Detect which cell encompasses the target text, then output its [X, Y] center coordinate. 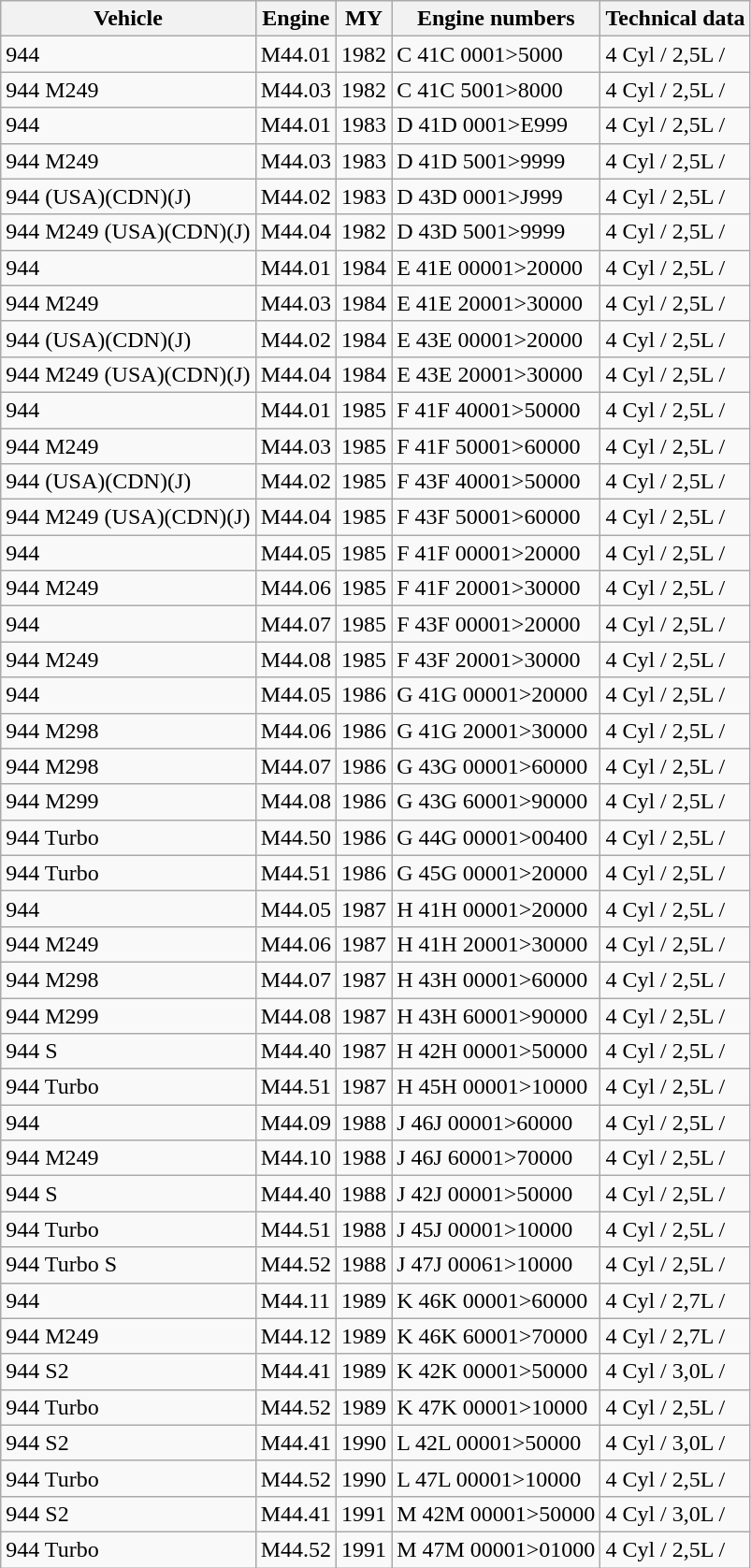
J 47J 00061>10000 [496, 1265]
J 46J 00001>60000 [496, 1123]
F 41F 00001>20000 [496, 553]
F 43F 50001>60000 [496, 517]
K 47K 00001>10000 [496, 1407]
D 43D 0001>J999 [496, 196]
K 46K 60001>70000 [496, 1336]
Engine [296, 19]
C 41C 5001>8000 [496, 90]
M44.50 [296, 837]
Engine numbers [496, 19]
M 47M 00001>01000 [496, 1549]
C 41C 0001>5000 [496, 54]
M44.09 [296, 1123]
M44.12 [296, 1336]
G 41G 20001>30000 [496, 731]
K 46K 00001>60000 [496, 1300]
MY [365, 19]
L 42L 00001>50000 [496, 1443]
E 43E 20001>30000 [496, 374]
E 41E 00001>20000 [496, 268]
F 41F 50001>60000 [496, 446]
F 41F 40001>50000 [496, 410]
M44.10 [296, 1158]
F 43F 20001>30000 [496, 660]
D 43D 5001>9999 [496, 232]
J 45J 00001>10000 [496, 1229]
H 41H 20001>30000 [496, 944]
G 43G 00001>60000 [496, 766]
944 Turbo S [128, 1265]
D 41D 0001>E999 [496, 125]
E 41E 20001>30000 [496, 303]
H 42H 00001>50000 [496, 1052]
G 41G 00001>20000 [496, 695]
J 42J 00001>50000 [496, 1194]
G 43G 60001>90000 [496, 802]
M 42M 00001>50000 [496, 1514]
K 42K 00001>50000 [496, 1372]
G 44G 00001>00400 [496, 837]
H 41H 00001>20000 [496, 908]
F 41F 20001>30000 [496, 588]
G 45G 00001>20000 [496, 873]
Technical data [675, 19]
F 43F 40001>50000 [496, 482]
H 43H 60001>90000 [496, 1015]
D 41D 5001>9999 [496, 161]
H 45H 00001>10000 [496, 1087]
F 43F 00001>20000 [496, 624]
L 47L 00001>10000 [496, 1478]
E 43E 00001>20000 [496, 339]
M44.11 [296, 1300]
Vehicle [128, 19]
J 46J 60001>70000 [496, 1158]
H 43H 00001>60000 [496, 980]
